Find where the given text appears and provide that cell's center as [X, Y] coordinate. 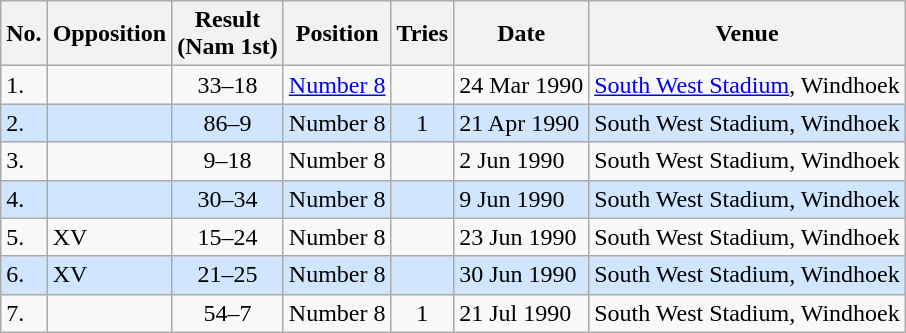
2. [24, 123]
23 Jun 1990 [522, 237]
21 Jul 1990 [522, 313]
1. [24, 85]
6. [24, 275]
Venue [748, 34]
33–18 [228, 85]
86–9 [228, 123]
24 Mar 1990 [522, 85]
3. [24, 161]
5. [24, 237]
Position [337, 34]
Tries [422, 34]
4. [24, 199]
9–18 [228, 161]
No. [24, 34]
15–24 [228, 237]
7. [24, 313]
2 Jun 1990 [522, 161]
Opposition [109, 34]
21–25 [228, 275]
30 Jun 1990 [522, 275]
30–34 [228, 199]
21 Apr 1990 [522, 123]
Result(Nam 1st) [228, 34]
54–7 [228, 313]
9 Jun 1990 [522, 199]
Date [522, 34]
